From the cell containing the given text, extract its center point as (X, Y) coordinate. 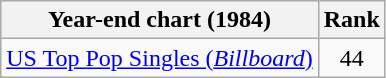
44 (352, 58)
Year-end chart (1984) (160, 20)
US Top Pop Singles (Billboard) (160, 58)
Rank (352, 20)
